Output the [x, y] coordinate of the center of the cell containing the given text.  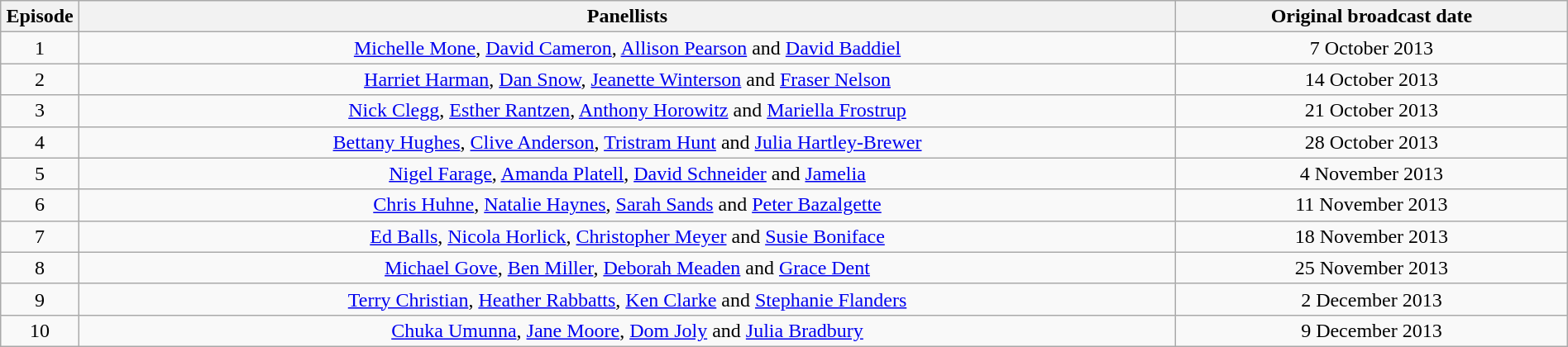
2 [40, 79]
5 [40, 173]
25 November 2013 [1372, 268]
Episode [40, 17]
Terry Christian, Heather Rabbatts, Ken Clarke and Stephanie Flanders [627, 299]
Nigel Farage, Amanda Platell, David Schneider and Jamelia [627, 173]
9 December 2013 [1372, 330]
10 [40, 330]
4 November 2013 [1372, 173]
Chris Huhne, Natalie Haynes, Sarah Sands and Peter Bazalgette [627, 205]
Panellists [627, 17]
14 October 2013 [1372, 79]
3 [40, 111]
Nick Clegg, Esther Rantzen, Anthony Horowitz and Mariella Frostrup [627, 111]
Harriet Harman, Dan Snow, Jeanette Winterson and Fraser Nelson [627, 79]
Chuka Umunna, Jane Moore, Dom Joly and Julia Bradbury [627, 330]
6 [40, 205]
18 November 2013 [1372, 236]
11 November 2013 [1372, 205]
28 October 2013 [1372, 142]
Michael Gove, Ben Miller, Deborah Meaden and Grace Dent [627, 268]
7 October 2013 [1372, 48]
4 [40, 142]
1 [40, 48]
8 [40, 268]
2 December 2013 [1372, 299]
21 October 2013 [1372, 111]
Michelle Mone, David Cameron, Allison Pearson and David Baddiel [627, 48]
7 [40, 236]
Bettany Hughes, Clive Anderson, Tristram Hunt and Julia Hartley-Brewer [627, 142]
Original broadcast date [1372, 17]
Ed Balls, Nicola Horlick, Christopher Meyer and Susie Boniface [627, 236]
9 [40, 299]
